Return the (x, y) coordinate for the center point of the cell that contains the specified text.  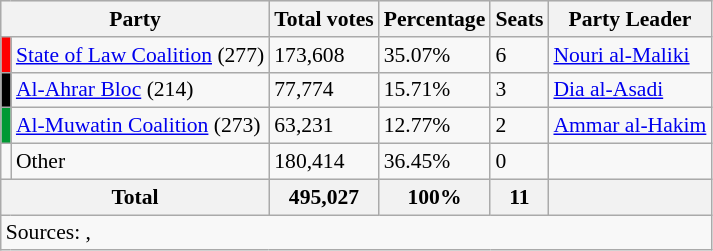
36.45% (435, 162)
Total votes (324, 19)
100% (435, 197)
2 (519, 126)
495,027 (324, 197)
Ammar al-Hakim (630, 126)
Percentage (435, 19)
Seats (519, 19)
Dia al-Asadi (630, 90)
173,608 (324, 55)
Nouri al-Maliki (630, 55)
State of Law Coalition (277) (140, 55)
63,231 (324, 126)
Al-Muwatin Coalition (273) (140, 126)
Al-Ahrar Bloc (214) (140, 90)
Party Leader (630, 19)
6 (519, 55)
15.71% (435, 90)
180,414 (324, 162)
Sources: , (356, 233)
3 (519, 90)
Party (135, 19)
11 (519, 197)
12.77% (435, 126)
0 (519, 162)
35.07% (435, 55)
77,774 (324, 90)
Total (135, 197)
Other (140, 162)
